Capture the cell that displays the provided text and extract its (X, Y) central coordinate. 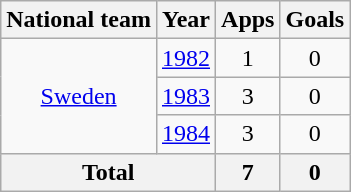
7 (248, 172)
1984 (186, 134)
1983 (186, 96)
Sweden (79, 96)
1982 (186, 58)
Total (108, 172)
1 (248, 58)
National team (79, 20)
Year (186, 20)
Apps (248, 20)
Goals (315, 20)
